For the text-containing cell, return its midpoint in [X, Y] coordinate format. 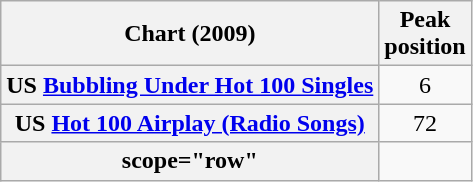
scope="row" [190, 161]
Chart (2009) [190, 34]
72 [425, 123]
6 [425, 85]
Peakposition [425, 34]
US Hot 100 Airplay (Radio Songs) [190, 123]
US Bubbling Under Hot 100 Singles [190, 85]
